Pinpoint the cell where the given text exists, returning its [X, Y] midpoint coordinate. 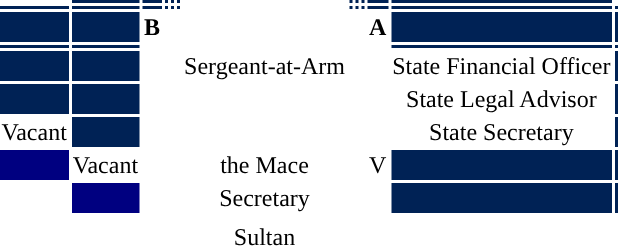
Sergeant-at-Arm [265, 66]
B [152, 27]
A [377, 27]
State Financial Officer [502, 66]
V [377, 165]
the Mace [265, 165]
Secretary [265, 198]
State Legal Advisor [502, 99]
State Secretary [502, 132]
